Output the [X, Y] coordinate of the center of the cell containing the given text.  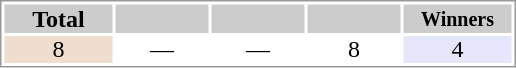
4 [458, 50]
Total [58, 18]
Winners [458, 18]
